Output the [x, y] coordinate of the center of the cell containing the given text.  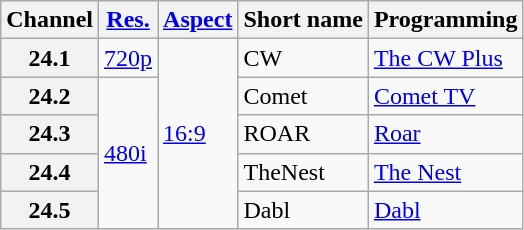
16:9 [198, 134]
Roar [446, 134]
24.3 [50, 134]
Res. [128, 20]
Programming [446, 20]
Channel [50, 20]
ROAR [303, 134]
24.1 [50, 58]
CW [303, 58]
24.2 [50, 96]
Comet TV [446, 96]
Short name [303, 20]
The CW Plus [446, 58]
Aspect [198, 20]
480i [128, 153]
TheNest [303, 172]
Comet [303, 96]
720p [128, 58]
24.4 [50, 172]
The Nest [446, 172]
24.5 [50, 210]
